Identify which cell holds the provided text, then report its (X, Y) central coordinate. 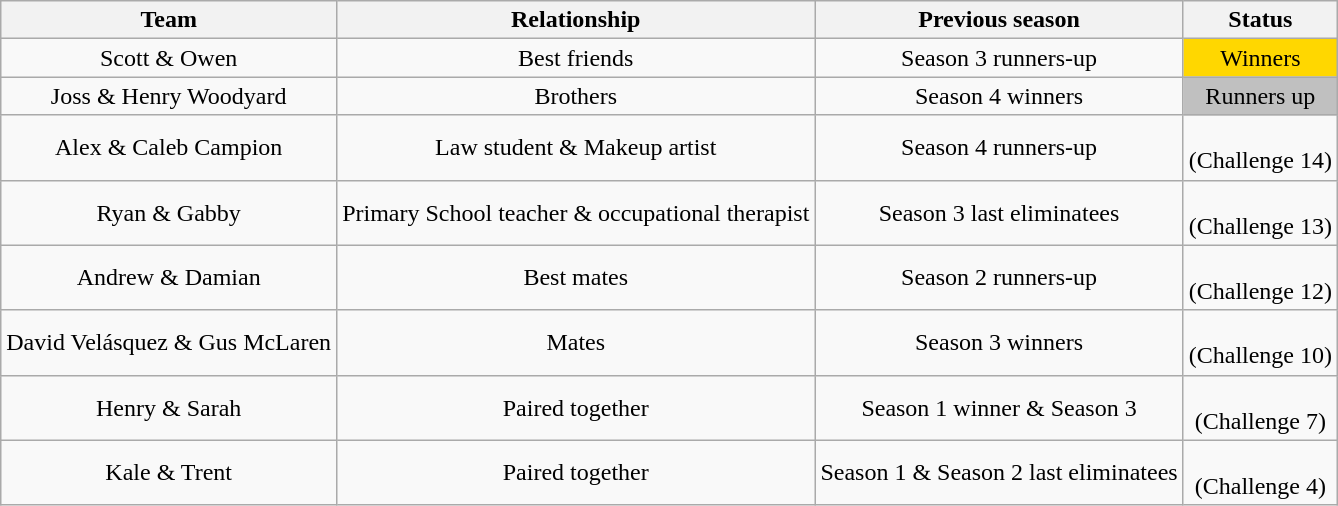
(Challenge 14) (1260, 148)
Season 4 winners (999, 96)
Team (169, 20)
Joss & Henry Woodyard (169, 96)
Season 3 runners-up (999, 58)
Season 1 winner & Season 3 (999, 408)
Ryan & Gabby (169, 212)
David Velásquez & Gus McLaren (169, 342)
Kale & Trent (169, 472)
Season 2 runners-up (999, 278)
Mates (576, 342)
Scott & Owen (169, 58)
(Challenge 7) (1260, 408)
Winners (1260, 58)
Brothers (576, 96)
Runners up (1260, 96)
Status (1260, 20)
Relationship (576, 20)
Season 3 last eliminatees (999, 212)
(Challenge 10) (1260, 342)
Best friends (576, 58)
Andrew & Damian (169, 278)
Best mates (576, 278)
Law student & Makeup artist (576, 148)
(Challenge 4) (1260, 472)
Henry & Sarah (169, 408)
(Challenge 13) (1260, 212)
Primary School teacher & occupational therapist (576, 212)
(Challenge 12) (1260, 278)
Season 3 winners (999, 342)
Season 4 runners-up (999, 148)
Season 1 & Season 2 last eliminatees (999, 472)
Previous season (999, 20)
Alex & Caleb Campion (169, 148)
